From the cell containing the given text, extract its center point as (X, Y) coordinate. 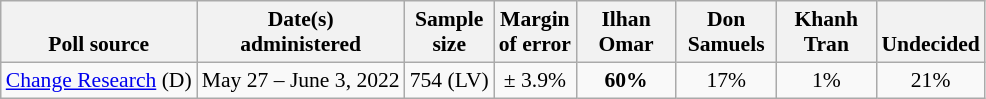
Date(s)administered (301, 32)
May 27 – June 3, 2022 (301, 80)
Samplesize (450, 32)
754 (LV) (450, 80)
60% (626, 80)
KhanhTran (826, 32)
Undecided (930, 32)
IlhanOmar (626, 32)
Change Research (D) (99, 80)
17% (726, 80)
Poll source (99, 32)
21% (930, 80)
DonSamuels (726, 32)
Marginof error (535, 32)
± 3.9% (535, 80)
1% (826, 80)
